For the text-containing cell, return its midpoint in [X, Y] coordinate format. 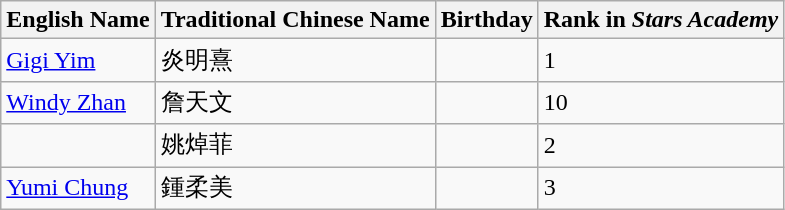
3 [661, 188]
10 [661, 102]
2 [661, 146]
鍾柔美 [295, 188]
Yumi Chung [78, 188]
Windy Zhan [78, 102]
Rank in Stars Academy [661, 20]
Traditional Chinese Name [295, 20]
Birthday [486, 20]
姚焯菲 [295, 146]
1 [661, 60]
炎明熹 [295, 60]
詹天文 [295, 102]
Gigi Yim [78, 60]
English Name [78, 20]
